Identify which cell holds the provided text, then report its [X, Y] central coordinate. 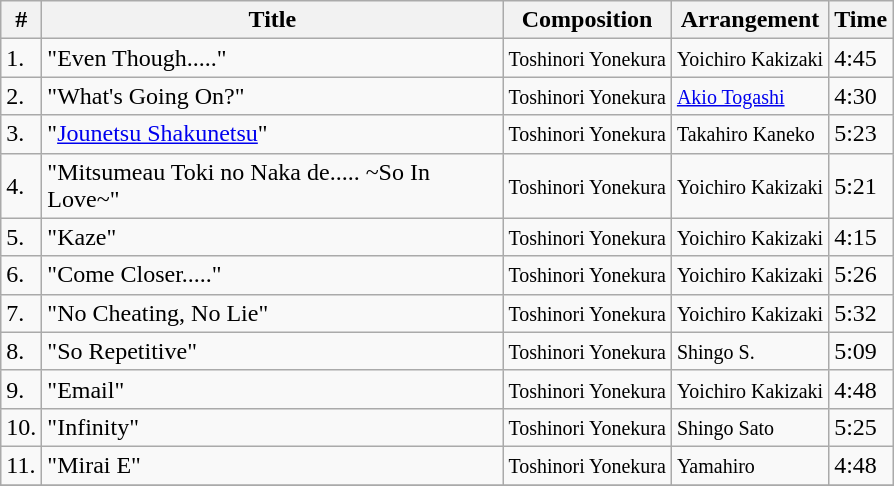
9. [22, 389]
Composition [587, 20]
2. [22, 96]
3. [22, 134]
5:25 [861, 427]
"Even Though....." [272, 58]
5:32 [861, 313]
"Jounetsu Shakunetsu" [272, 134]
Title [272, 20]
"Infinity" [272, 427]
5:21 [861, 186]
# [22, 20]
Shingo S. [750, 351]
"So Repetitive" [272, 351]
"What's Going On?" [272, 96]
7. [22, 313]
1. [22, 58]
4:45 [861, 58]
6. [22, 275]
5. [22, 237]
"Come Closer....." [272, 275]
5:26 [861, 275]
11. [22, 465]
Yamahiro [750, 465]
Shingo Sato [750, 427]
5:09 [861, 351]
"No Cheating, No Lie" [272, 313]
8. [22, 351]
4. [22, 186]
10. [22, 427]
5:23 [861, 134]
Time [861, 20]
"Kaze" [272, 237]
4:30 [861, 96]
Arrangement [750, 20]
Akio Togashi [750, 96]
"Mitsumeau Toki no Naka de..... ~So In Love~" [272, 186]
"Email" [272, 389]
4:15 [861, 237]
"Mirai E" [272, 465]
Takahiro Kaneko [750, 134]
